Determine the (x, y) coordinate at the center of the cell enclosing the given text.  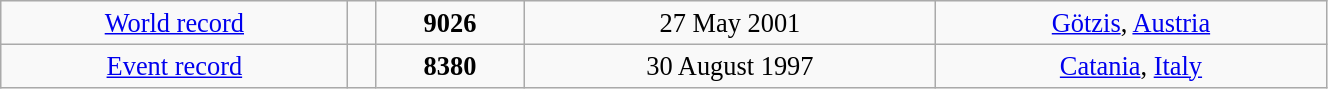
Event record (174, 66)
27 May 2001 (730, 22)
World record (174, 22)
8380 (450, 66)
Catania, Italy (1130, 66)
9026 (450, 22)
Götzis, Austria (1130, 22)
30 August 1997 (730, 66)
